Return (X, Y) of the center of cell containing provided text 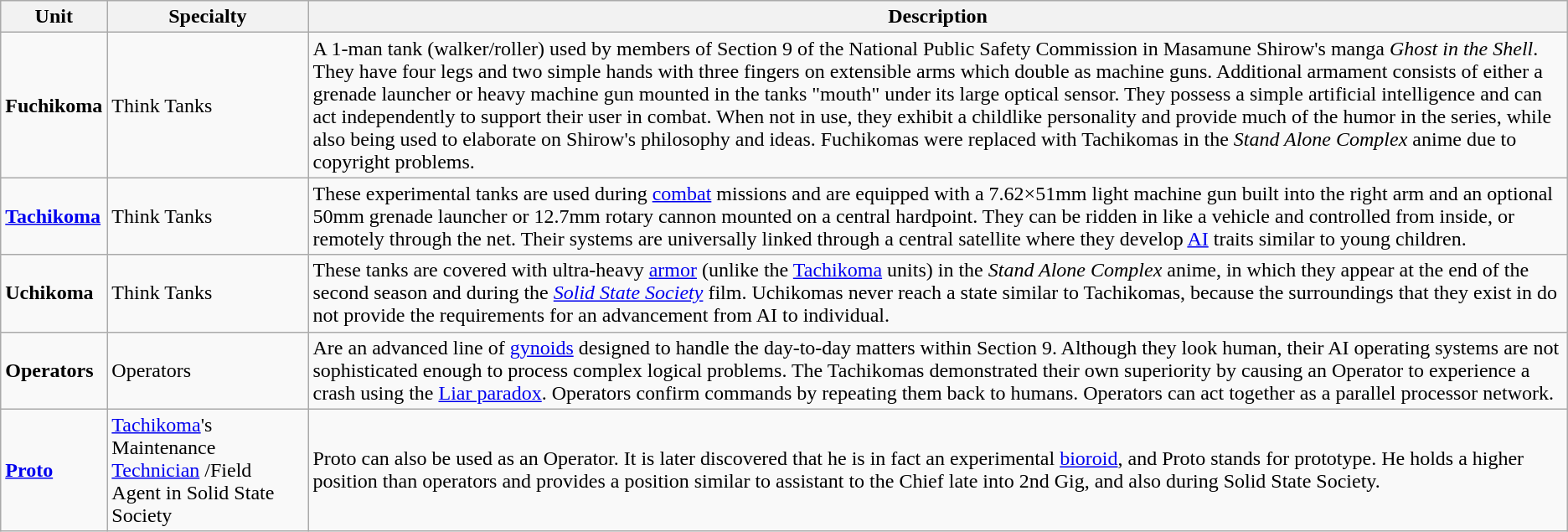
Tachikoma (54, 216)
Unit (54, 17)
Fuchikoma (54, 106)
Tachikoma's Maintenance Technician /Field Agent in Solid State Society (208, 470)
Description (938, 17)
Proto (54, 470)
Specialty (208, 17)
Uchikoma (54, 293)
